Search for the cell housing the specified text and yield its [X, Y] center coordinate. 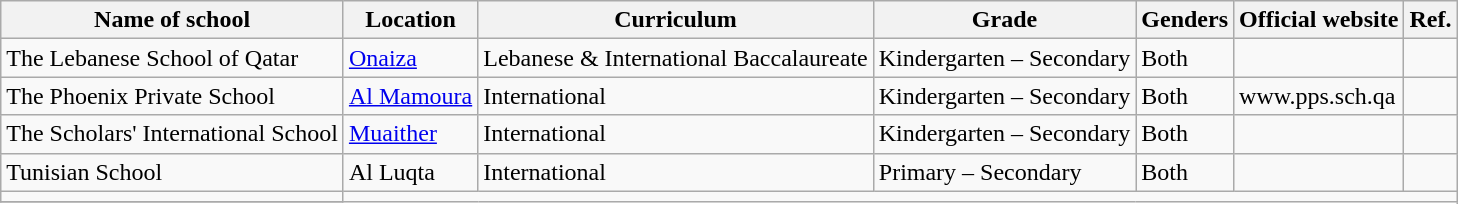
www.pps.sch.qa [1319, 96]
Ref. [1430, 20]
Location [410, 20]
Lebanese & International Baccalaureate [676, 58]
Onaiza [410, 58]
Al Luqta [410, 172]
Tunisian School [172, 172]
Primary – Secondary [1004, 172]
Grade [1004, 20]
Curriculum [676, 20]
Genders [1185, 20]
Official website [1319, 20]
The Scholars' International School [172, 134]
Muaither [410, 134]
Name of school [172, 20]
The Lebanese School of Qatar [172, 58]
The Phoenix Private School [172, 96]
Al Mamoura [410, 96]
